Detect which cell encompasses the target text, then output its (x, y) center coordinate. 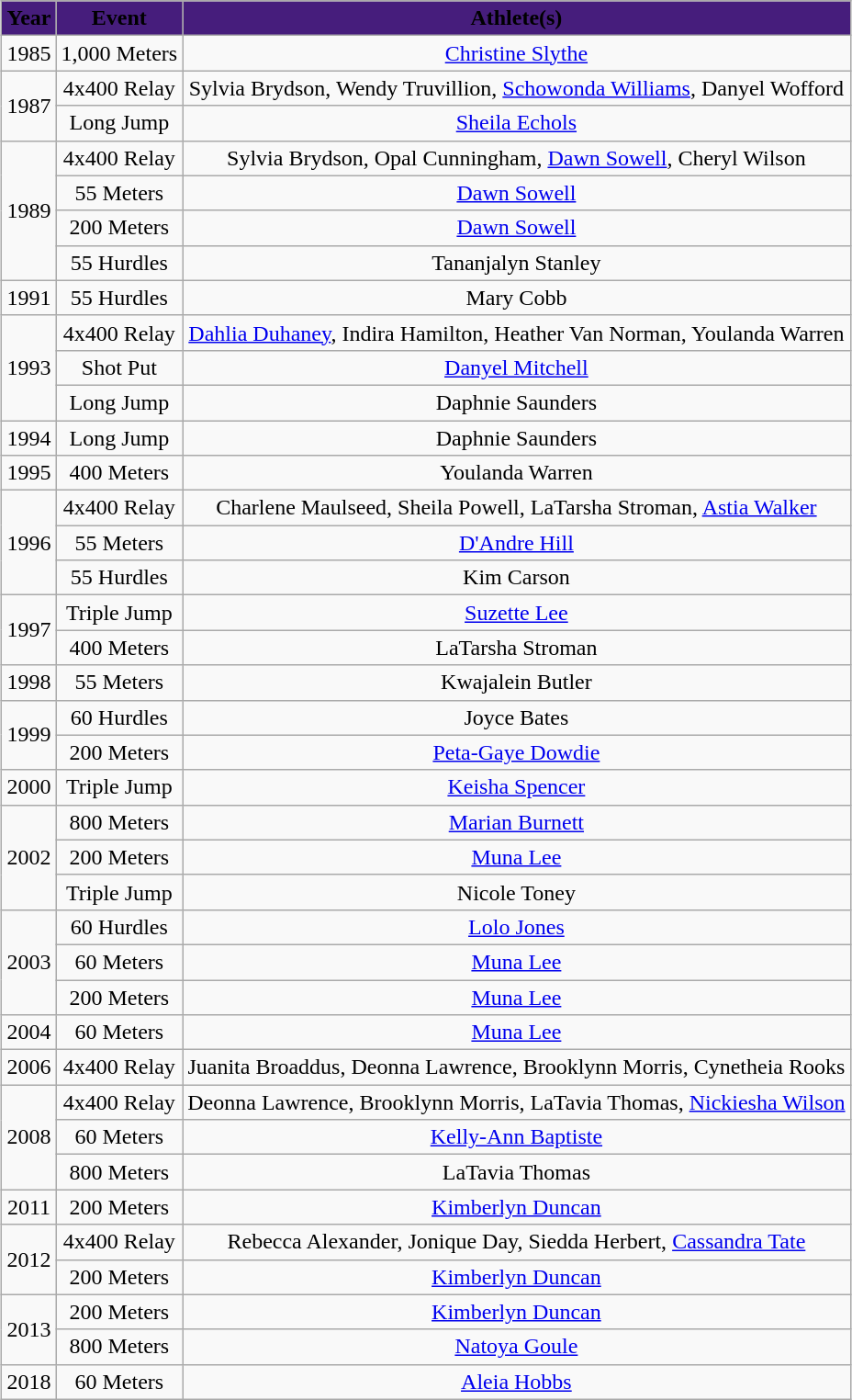
Kelly-Ann Baptiste (516, 1137)
1993 (29, 367)
1996 (29, 543)
1,000 Meters (119, 53)
Event (119, 18)
Nicole Toney (516, 892)
LaTarsha Stroman (516, 648)
Suzette Lee (516, 613)
LaTavia Thomas (516, 1172)
Sheila Echols (516, 123)
2013 (29, 1329)
Charlene Maulseed, Sheila Powell, LaTarsha Stroman, Astia Walker (516, 508)
Youlanda Warren (516, 473)
Tananjalyn Stanley (516, 263)
Natoya Goule (516, 1347)
2011 (29, 1207)
Kwajalein Butler (516, 683)
Lolo Jones (516, 927)
2002 (29, 857)
Sylvia Brydson, Opal Cunningham, Dawn Sowell, Cheryl Wilson (516, 158)
Year (29, 18)
Danyel Mitchell (516, 367)
Aleia Hobbs (516, 1382)
Deonna Lawrence, Brooklynn Morris, LaTavia Thomas, Nickiesha Wilson (516, 1102)
1987 (29, 106)
1991 (29, 298)
Keisha Spencer (516, 787)
Rebecca Alexander, Jonique Day, Siedda Herbert, Cassandra Tate (516, 1242)
2000 (29, 787)
Dahlia Duhaney, Indira Hamilton, Heather Van Norman, Youlanda Warren (516, 333)
2003 (29, 962)
Sylvia Brydson, Wendy Truvillion, Schowonda Williams, Danyel Wofford (516, 88)
1985 (29, 53)
Peta-Gaye Dowdie (516, 752)
Athlete(s) (516, 18)
2004 (29, 1033)
Joyce Bates (516, 717)
Mary Cobb (516, 298)
Shot Put (119, 367)
1997 (29, 630)
1989 (29, 210)
Juanita Broaddus, Deonna Lawrence, Brooklynn Morris, Cynetheia Rooks (516, 1067)
1998 (29, 683)
Christine Slythe (516, 53)
2012 (29, 1259)
2018 (29, 1382)
2008 (29, 1137)
D'Andre Hill (516, 543)
2006 (29, 1067)
Kim Carson (516, 578)
1995 (29, 473)
Marian Burnett (516, 822)
1994 (29, 438)
1999 (29, 735)
